Search for the cell housing the specified text and yield its [X, Y] center coordinate. 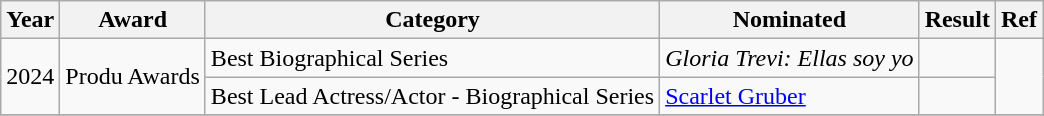
Category [432, 20]
Gloria Trevi: Ellas soy yo [790, 58]
Best Biographical Series [432, 58]
Best Lead Actress/Actor - Biographical Series [432, 96]
2024 [30, 77]
Produ Awards [133, 77]
Ref [1020, 20]
Nominated [790, 20]
Award [133, 20]
Scarlet Gruber [790, 96]
Result [957, 20]
Year [30, 20]
